Return the [X, Y] coordinate for the center point of the cell that contains the specified text.  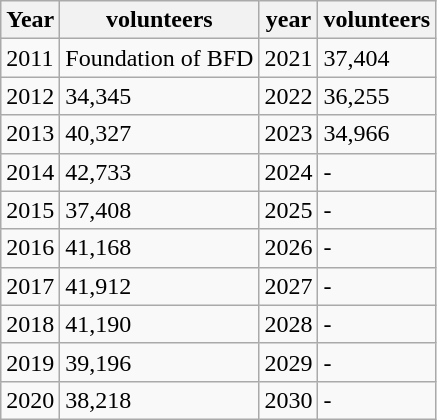
year [288, 20]
2019 [30, 362]
36,255 [377, 96]
2017 [30, 286]
2015 [30, 210]
2029 [288, 362]
2022 [288, 96]
34,966 [377, 134]
41,912 [160, 286]
40,327 [160, 134]
2026 [288, 248]
2020 [30, 400]
42,733 [160, 172]
2030 [288, 400]
38,218 [160, 400]
2018 [30, 324]
Year [30, 20]
2016 [30, 248]
2024 [288, 172]
2023 [288, 134]
37,404 [377, 58]
2021 [288, 58]
41,190 [160, 324]
41,168 [160, 248]
2014 [30, 172]
39,196 [160, 362]
2025 [288, 210]
2013 [30, 134]
37,408 [160, 210]
Foundation of BFD [160, 58]
2012 [30, 96]
2011 [30, 58]
2028 [288, 324]
34,345 [160, 96]
2027 [288, 286]
